Provide the [X, Y] coordinate of the cell's center where the given text is located.  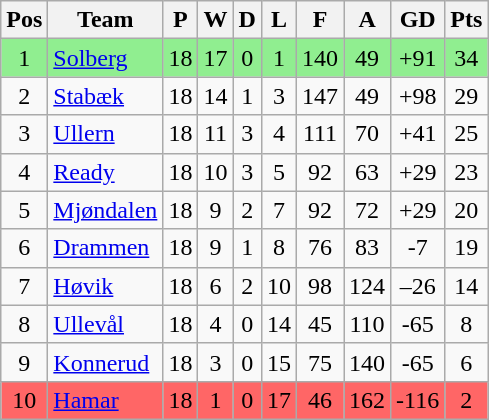
11 [216, 134]
83 [368, 248]
+91 [418, 58]
GD [418, 20]
46 [320, 400]
98 [320, 286]
110 [368, 324]
34 [466, 58]
Mjøndalen [106, 210]
72 [368, 210]
Hamar [106, 400]
63 [368, 172]
P [180, 20]
-116 [418, 400]
L [278, 20]
147 [320, 96]
+98 [418, 96]
19 [466, 248]
-7 [418, 248]
23 [466, 172]
+41 [418, 134]
29 [466, 96]
Høvik [106, 286]
Ready [106, 172]
D [247, 20]
Drammen [106, 248]
W [216, 20]
Pos [24, 20]
F [320, 20]
Stabæk [106, 96]
Ullevål [106, 324]
162 [368, 400]
Konnerud [106, 362]
Pts [466, 20]
76 [320, 248]
111 [320, 134]
15 [278, 362]
A [368, 20]
Team [106, 20]
45 [320, 324]
75 [320, 362]
Solberg [106, 58]
20 [466, 210]
124 [368, 286]
Ullern [106, 134]
70 [368, 134]
25 [466, 134]
–26 [418, 286]
